From the cell containing the given text, extract its center point as [x, y] coordinate. 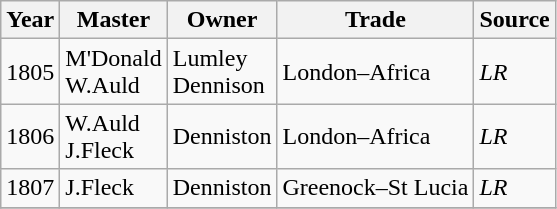
1807 [30, 188]
1806 [30, 136]
Trade [376, 20]
1805 [30, 72]
Owner [222, 20]
Greenock–St Lucia [376, 188]
Year [30, 20]
W.AuldJ.Fleck [114, 136]
Source [514, 20]
J.Fleck [114, 188]
LumleyDennison [222, 72]
Master [114, 20]
M'DonaldW.Auld [114, 72]
